Provide the [X, Y] coordinate of the cell's center where the given text is located.  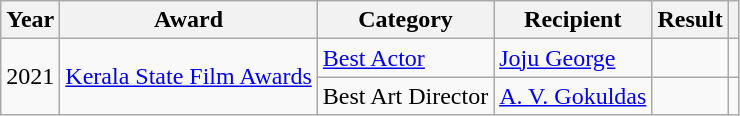
2021 [30, 77]
Best Art Director [405, 96]
Joju George [573, 58]
Category [405, 20]
Kerala State Film Awards [188, 77]
A. V. Gokuldas [573, 96]
Recipient [573, 20]
Year [30, 20]
Award [188, 20]
Best Actor [405, 58]
Result [690, 20]
